Extract the [x, y] coordinate from the center of the cell holding the provided text.  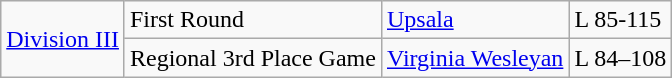
L 85-115 [620, 20]
Upsala [474, 20]
First Round [252, 20]
Division III [63, 39]
Regional 3rd Place Game [252, 58]
L 84–108 [620, 58]
Virginia Wesleyan [474, 58]
